From the cell containing the given text, extract its center point as [X, Y] coordinate. 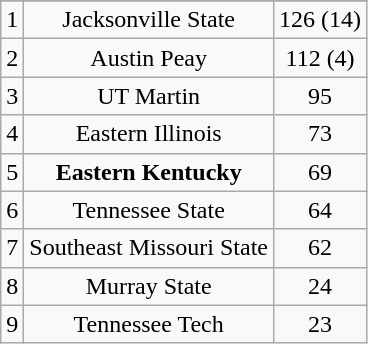
Tennessee Tech [149, 324]
Jacksonville State [149, 20]
6 [12, 210]
1 [12, 20]
Murray State [149, 286]
2 [12, 58]
Eastern Kentucky [149, 172]
23 [320, 324]
69 [320, 172]
73 [320, 134]
Tennessee State [149, 210]
64 [320, 210]
8 [12, 286]
3 [12, 96]
7 [12, 248]
4 [12, 134]
Southeast Missouri State [149, 248]
Eastern Illinois [149, 134]
UT Martin [149, 96]
5 [12, 172]
9 [12, 324]
62 [320, 248]
112 (4) [320, 58]
126 (14) [320, 20]
Austin Peay [149, 58]
24 [320, 286]
95 [320, 96]
